Identify which cell holds the provided text, then report its [x, y] central coordinate. 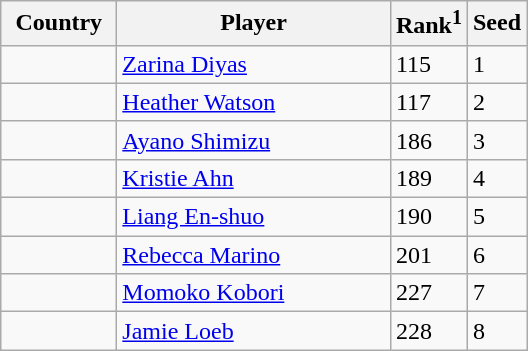
5 [496, 217]
4 [496, 178]
189 [428, 178]
1 [496, 64]
Kristie Ahn [254, 178]
227 [428, 293]
8 [496, 331]
Player [254, 24]
Rank1 [428, 24]
3 [496, 140]
115 [428, 64]
Rebecca Marino [254, 255]
Heather Watson [254, 102]
6 [496, 255]
Jamie Loeb [254, 331]
Momoko Kobori [254, 293]
186 [428, 140]
2 [496, 102]
Country [59, 24]
Zarina Diyas [254, 64]
7 [496, 293]
201 [428, 255]
Seed [496, 24]
190 [428, 217]
228 [428, 331]
Ayano Shimizu [254, 140]
Liang En-shuo [254, 217]
117 [428, 102]
